Pinpoint the cell where the given text exists, returning its (x, y) midpoint coordinate. 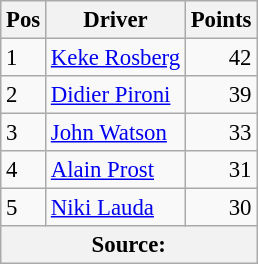
39 (220, 95)
Pos (24, 20)
1 (24, 58)
30 (220, 208)
2 (24, 95)
3 (24, 133)
Alain Prost (116, 170)
Points (220, 20)
31 (220, 170)
Didier Pironi (116, 95)
Driver (116, 20)
Niki Lauda (116, 208)
Source: (129, 245)
5 (24, 208)
4 (24, 170)
John Watson (116, 133)
Keke Rosberg (116, 58)
33 (220, 133)
42 (220, 58)
